Return the (x, y) coordinate for the center point of the cell that contains the specified text.  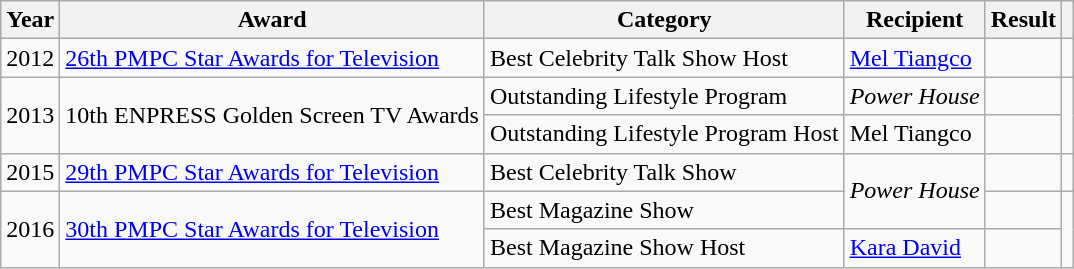
Best Celebrity Talk Show Host (664, 58)
Outstanding Lifestyle Program (664, 96)
2013 (30, 115)
Recipient (914, 20)
Outstanding Lifestyle Program Host (664, 134)
26th PMPC Star Awards for Television (272, 58)
2015 (30, 172)
Year (30, 20)
Kara David (914, 248)
Category (664, 20)
Result (1023, 20)
Award (272, 20)
Best Magazine Show Host (664, 248)
Best Celebrity Talk Show (664, 172)
2016 (30, 229)
Best Magazine Show (664, 210)
30th PMPC Star Awards for Television (272, 229)
2012 (30, 58)
10th ENPRESS Golden Screen TV Awards (272, 115)
29th PMPC Star Awards for Television (272, 172)
